Search for the cell housing the specified text and yield its [X, Y] center coordinate. 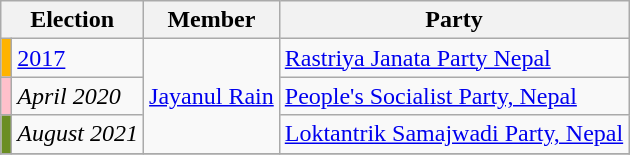
Loktantrik Samajwadi Party, Nepal [454, 134]
2017 [78, 58]
Party [454, 20]
Rastriya Janata Party Nepal [454, 58]
August 2021 [78, 134]
Election [72, 20]
Member [212, 20]
Jayanul Rain [212, 96]
People's Socialist Party, Nepal [454, 96]
April 2020 [78, 96]
